Capture the cell that displays the provided text and extract its [X, Y] central coordinate. 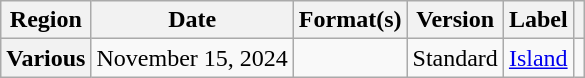
Format(s) [350, 20]
November 15, 2024 [192, 58]
Island [538, 58]
Date [192, 20]
Standard [455, 58]
Version [455, 20]
Various [46, 58]
Label [538, 20]
Region [46, 20]
